Return [X, Y] of the center of cell containing provided text 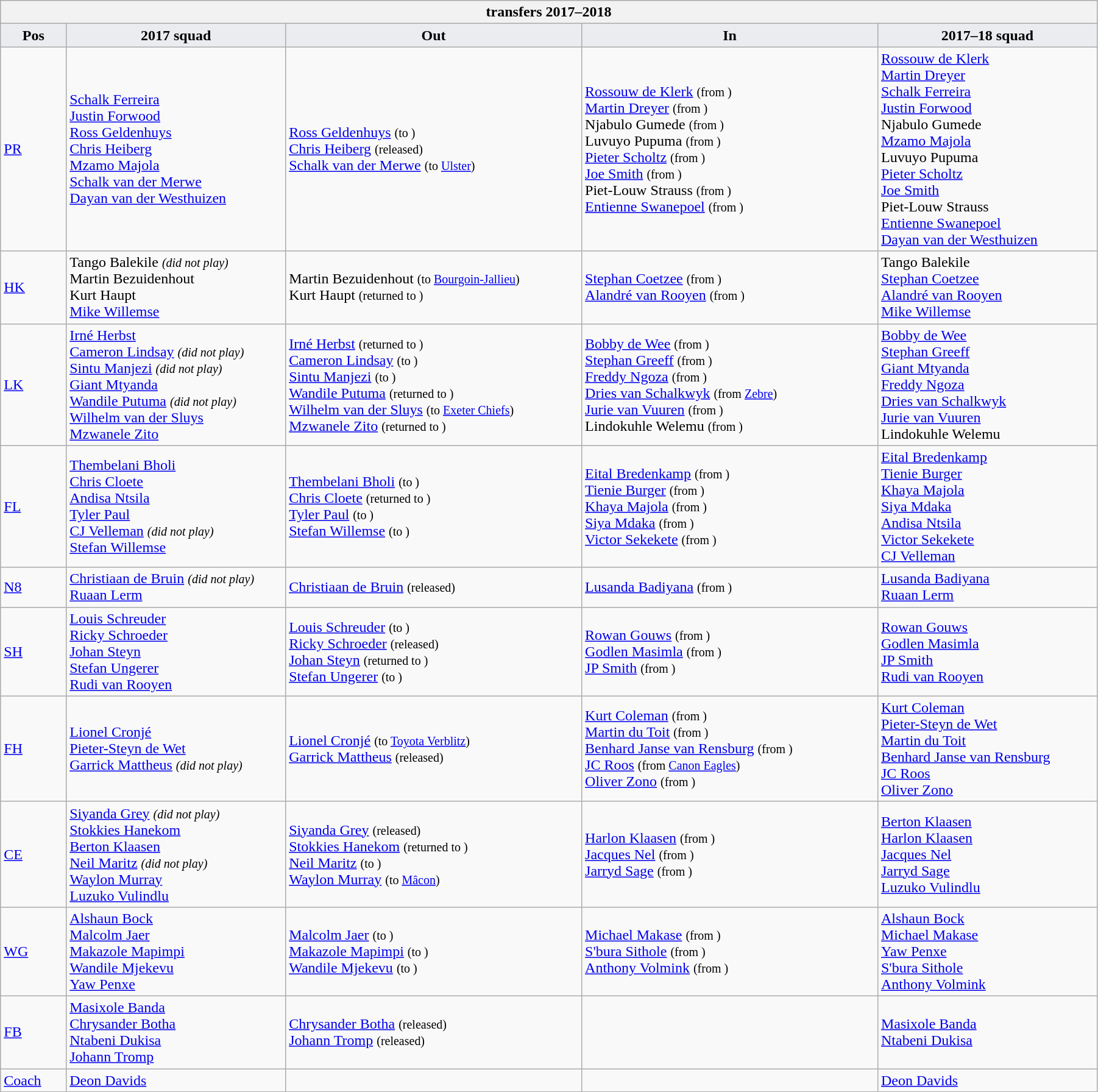
Pos [34, 35]
Coach [34, 1080]
Michael Makase (from ) S'bura Sithole (from ) Anthony Volmink (from ) [730, 951]
Lusanda Badiyana Ruaan Lerm [987, 587]
Lusanda Badiyana (from ) [730, 587]
Rowan Gouws (from ) Godlen Masimla (from ) JP Smith (from ) [730, 651]
Ross Geldenhuys (to ) Chris Heiberg (released) Schalk van der Merwe (to Ulster) [434, 149]
Lionel Cronjé Pieter-Steyn de Wet Garrick Mattheus (did not play) [176, 748]
Bobby de Wee (from ) Stephan Greeff (from ) Freddy Ngoza (from ) Dries van Schalkwyk (from Zebre) Jurie van Vuuren (from ) Lindokuhle Welemu (from ) [730, 385]
Alshaun Bock Michael Makase Yaw Penxe S'bura Sithole Anthony Volmink [987, 951]
Kurt Coleman (from ) Martin du Toit (from ) Benhard Janse van Rensburg (from ) JC Roos (from Canon Eagles) Oliver Zono (from ) [730, 748]
Chrysander Botha (released) Johann Tromp (released) [434, 1032]
Christiaan de Bruin (did not play) Ruaan Lerm [176, 587]
2017–18 squad [987, 35]
Harlon Klaasen (from ) Jacques Nel (from ) Jarryd Sage (from ) [730, 854]
Louis Schreuder Ricky Schroeder Johan Steyn Stefan Ungerer Rudi van Rooyen [176, 651]
Thembelani Bholi (to ) Chris Cloete (returned to ) Tyler Paul (to ) Stefan Willemse (to ) [434, 506]
Siyanda Grey (released) Stokkies Hanekom (returned to ) Neil Maritz (to ) Waylon Murray (to Mâcon) [434, 854]
Kurt Coleman Pieter-Steyn de Wet Martin du Toit Benhard Janse van Rensburg JC Roos Oliver Zono [987, 748]
Eital Bredenkamp (from ) Tienie Burger (from ) Khaya Majola (from ) Siya Mdaka (from ) Victor Sekekete (from ) [730, 506]
Stephan Coetzee (from ) Alandré van Rooyen (from ) [730, 288]
FL [34, 506]
Masixole Banda Chrysander Botha Ntabeni Dukisa Johann Tromp [176, 1032]
Tango Balekile (did not play) Martin Bezuidenhout Kurt Haupt Mike Willemse [176, 288]
FH [34, 748]
Martin Bezuidenhout (to Bourgoin-Jallieu) Kurt Haupt (returned to ) [434, 288]
2017 squad [176, 35]
Schalk Ferreira Justin Forwood Ross Geldenhuys Chris Heiberg Mzamo Majola Schalk van der Merwe Dayan van der Westhuizen [176, 149]
Masixole Banda Ntabeni Dukisa [987, 1032]
transfers 2017–2018 [549, 12]
Eital Bredenkamp Tienie Burger Khaya Majola Siya Mdaka Andisa Ntsila Victor Sekekete CJ Velleman [987, 506]
SH [34, 651]
Malcolm Jaer (to ) Makazole Mapimpi (to ) Wandile Mjekevu (to ) [434, 951]
Alshaun Bock Malcolm Jaer Makazole Mapimpi Wandile Mjekevu Yaw Penxe [176, 951]
Out [434, 35]
Rowan Gouws Godlen Masimla JP Smith Rudi van Rooyen [987, 651]
HK [34, 288]
Siyanda Grey (did not play) Stokkies Hanekom Berton Klaasen Neil Maritz (did not play) Waylon Murray Luzuko Vulindlu [176, 854]
Tango Balekile Stephan Coetzee Alandré van Rooyen Mike Willemse [987, 288]
In [730, 35]
Bobby de Wee Stephan Greeff Giant Mtyanda Freddy Ngoza Dries van Schalkwyk Jurie van Vuuren Lindokuhle Welemu [987, 385]
Thembelani Bholi Chris Cloete Andisa Ntsila Tyler Paul CJ Velleman (did not play) Stefan Willemse [176, 506]
FB [34, 1032]
WG [34, 951]
Christiaan de Bruin (released) [434, 587]
N8 [34, 587]
CE [34, 854]
PR [34, 149]
Louis Schreuder (to ) Ricky Schroeder (released) Johan Steyn (returned to ) Stefan Ungerer (to ) [434, 651]
Berton Klaasen Harlon Klaasen Jacques Nel Jarryd Sage Luzuko Vulindlu [987, 854]
LK [34, 385]
Lionel Cronjé (to Toyota Verblitz) Garrick Mattheus (released) [434, 748]
